From the cell containing the given text, extract its center point as (x, y) coordinate. 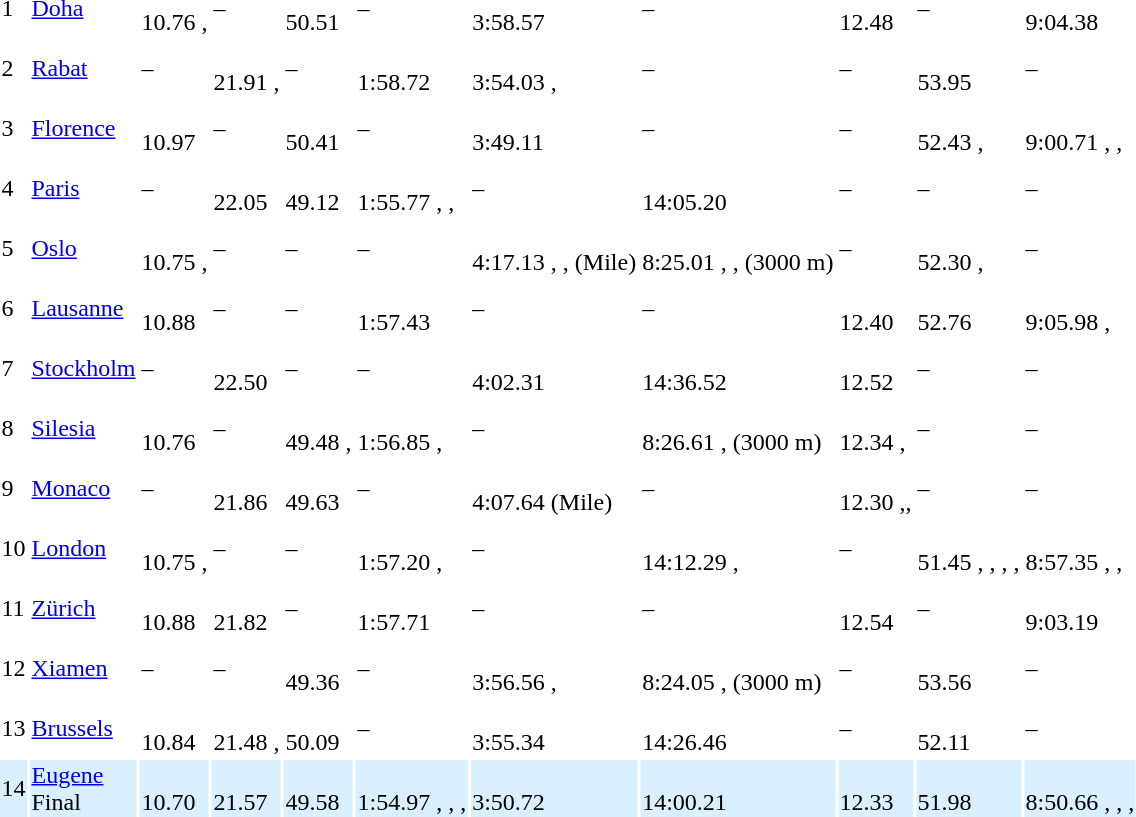
22.05 (246, 188)
Paris (84, 188)
53.95 (968, 68)
Florence (84, 128)
5 (14, 248)
22.50 (246, 368)
1:56.85 , (412, 428)
14 (14, 788)
1:57.20 , (412, 548)
9 (14, 488)
Xiamen (84, 668)
Rabat (84, 68)
14:00.21 (738, 788)
21.57 (246, 788)
8:25.01 , , (3000 m) (738, 248)
52.43 , (968, 128)
12 (14, 668)
14:05.20 (738, 188)
13 (14, 728)
52.11 (968, 728)
21.48 , (246, 728)
12.33 (876, 788)
14:12.29 , (738, 548)
10.76 (174, 428)
10.97 (174, 128)
Zürich (84, 608)
49.36 (318, 668)
14:36.52 (738, 368)
12.52 (876, 368)
49.12 (318, 188)
6 (14, 308)
7 (14, 368)
3:54.03 , (554, 68)
21.86 (246, 488)
8:50.66 , , , (1080, 788)
1:54.97 , , , (412, 788)
8:57.35 , , (1080, 548)
Lausanne (84, 308)
3 (14, 128)
8 (14, 428)
9:03.19 (1080, 608)
51.45 , , , , (968, 548)
London (84, 548)
Silesia (84, 428)
12.34 , (876, 428)
Brussels (84, 728)
11 (14, 608)
10.70 (174, 788)
12.54 (876, 608)
Monaco (84, 488)
1:57.43 (412, 308)
9:05.98 , (1080, 308)
49.48 , (318, 428)
8:24.05 , (3000 m) (738, 668)
2 (14, 68)
50.09 (318, 728)
21.82 (246, 608)
3:50.72 (554, 788)
53.56 (968, 668)
1:57.71 (412, 608)
1:58.72 (412, 68)
4:02.31 (554, 368)
14:26.46 (738, 728)
10 (14, 548)
52.30 , (968, 248)
12.30 ,, (876, 488)
4:17.13 , , (Mile) (554, 248)
3:56.56 , (554, 668)
4:07.64 (Mile) (554, 488)
10.84 (174, 728)
9:00.71 , , (1080, 128)
1:55.77 , , (412, 188)
21.91 , (246, 68)
3:55.34 (554, 728)
50.41 (318, 128)
8:26.61 , (3000 m) (738, 428)
49.58 (318, 788)
49.63 (318, 488)
3:49.11 (554, 128)
Stockholm (84, 368)
4 (14, 188)
Oslo (84, 248)
12.40 (876, 308)
51.98 (968, 788)
EugeneFinal (84, 788)
52.76 (968, 308)
